From the cell containing the given text, extract its center point as [x, y] coordinate. 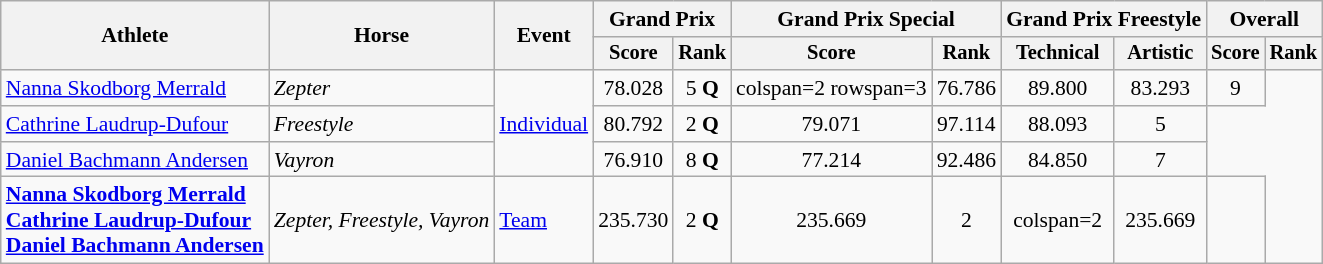
5 [1160, 124]
7 [1160, 160]
Daniel Bachmann Andersen [135, 160]
colspan=2 rowspan=3 [832, 88]
9 [1235, 88]
Artistic [1160, 54]
76.910 [633, 160]
Individual [544, 124]
Freestyle [382, 124]
Event [544, 36]
Cathrine Laudrup-Dufour [135, 124]
Nanna Skodborg MerraldCathrine Laudrup-DufourDaniel Bachmann Andersen [135, 220]
78.028 [633, 88]
Team [544, 220]
235.730 [633, 220]
Vayron [382, 160]
5 Q [702, 88]
92.486 [966, 160]
Technical [1058, 54]
88.093 [1058, 124]
84.850 [1058, 160]
Grand Prix [662, 19]
80.792 [633, 124]
colspan=2 [1058, 220]
Horse [382, 36]
Overall [1264, 19]
83.293 [1160, 88]
97.114 [966, 124]
Nanna Skodborg Merrald [135, 88]
Grand Prix Freestyle [1104, 19]
77.214 [832, 160]
89.800 [1058, 88]
76.786 [966, 88]
Grand Prix Special [866, 19]
Athlete [135, 36]
79.071 [832, 124]
Zepter, Freestyle, Vayron [382, 220]
2 [966, 220]
8 Q [702, 160]
Zepter [382, 88]
